Identify which cell holds the provided text, then report its (X, Y) central coordinate. 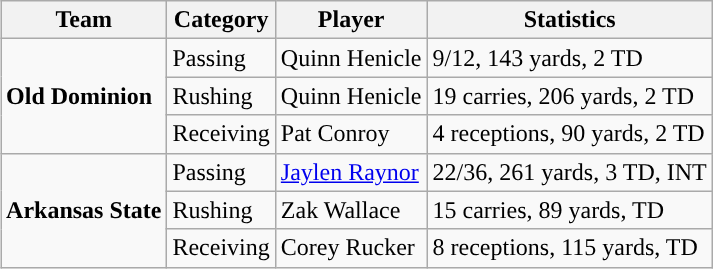
Arkansas State (84, 210)
8 receptions, 115 yards, TD (570, 248)
22/36, 261 yards, 3 TD, INT (570, 172)
4 receptions, 90 yards, 2 TD (570, 134)
Jaylen Raynor (351, 172)
Pat Conroy (351, 134)
Old Dominion (84, 96)
Category (221, 20)
Player (351, 20)
15 carries, 89 yards, TD (570, 210)
19 carries, 206 yards, 2 TD (570, 96)
Corey Rucker (351, 248)
Team (84, 20)
Statistics (570, 20)
9/12, 143 yards, 2 TD (570, 58)
Zak Wallace (351, 210)
